Identify which cell holds the provided text, then report its (x, y) central coordinate. 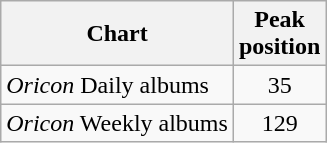
Chart (118, 34)
35 (279, 85)
Peakposition (279, 34)
Oricon Weekly albums (118, 123)
Oricon Daily albums (118, 85)
129 (279, 123)
